From the cell containing the given text, extract its center point as [X, Y] coordinate. 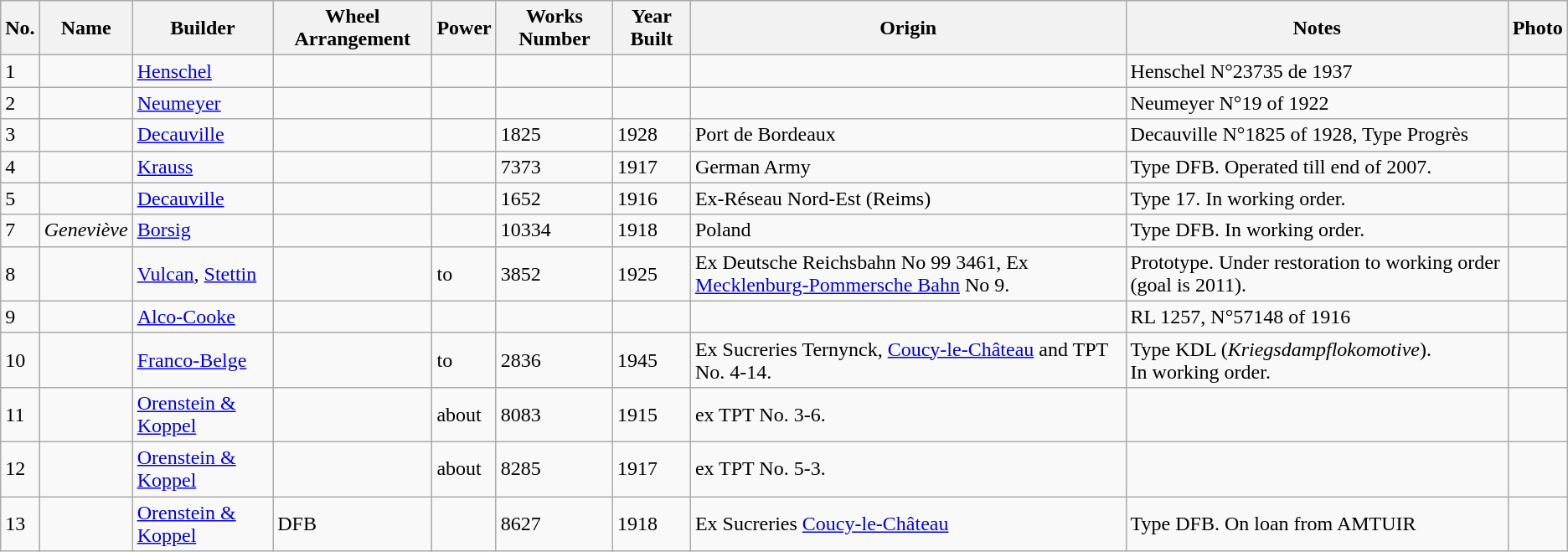
Neumeyer N°19 of 1922 [1317, 103]
1915 [652, 414]
2836 [554, 360]
8 [20, 273]
11 [20, 414]
Ex Deutsche Reichsbahn No 99 3461, Ex Mecklenburg-Pommersche Bahn No 9. [908, 273]
8285 [554, 469]
4 [20, 167]
2 [20, 103]
Wheel Arrangement [353, 28]
8083 [554, 414]
Henschel N°23735 de 1937 [1317, 71]
No. [20, 28]
7 [20, 230]
Builder [203, 28]
Krauss [203, 167]
3 [20, 135]
ex TPT No. 5-3. [908, 469]
1928 [652, 135]
1652 [554, 199]
Neumeyer [203, 103]
DFB [353, 523]
German Army [908, 167]
Name [85, 28]
Geneviève [85, 230]
Works Number [554, 28]
9 [20, 317]
7373 [554, 167]
Type DFB. In working order. [1317, 230]
1825 [554, 135]
Type 17. In working order. [1317, 199]
Vulcan, Stettin [203, 273]
5 [20, 199]
Type DFB. Operated till end of 2007. [1317, 167]
ex TPT No. 3-6. [908, 414]
Notes [1317, 28]
Henschel [203, 71]
Origin [908, 28]
Photo [1538, 28]
Ex Sucreries Ternynck, Coucy-le-Château and TPT No. 4-14. [908, 360]
Power [464, 28]
Alco-Cooke [203, 317]
1925 [652, 273]
10334 [554, 230]
Decauville N°1825 of 1928, Type Progrès [1317, 135]
Prototype. Under restoration to working order (goal is 2011). [1317, 273]
Ex-Réseau Nord-Est (Reims) [908, 199]
12 [20, 469]
Ex Sucreries Coucy-le-Château [908, 523]
3852 [554, 273]
8627 [554, 523]
Poland [908, 230]
1945 [652, 360]
Franco-Belge [203, 360]
Borsig [203, 230]
Type KDL (Kriegsdampflokomotive).In working order. [1317, 360]
RL 1257, N°57148 of 1916 [1317, 317]
10 [20, 360]
Port de Bordeaux [908, 135]
1 [20, 71]
13 [20, 523]
Type DFB. On loan from AMTUIR [1317, 523]
1916 [652, 199]
Year Built [652, 28]
